Determine the [x, y] coordinate at the center of the cell enclosing the given text.  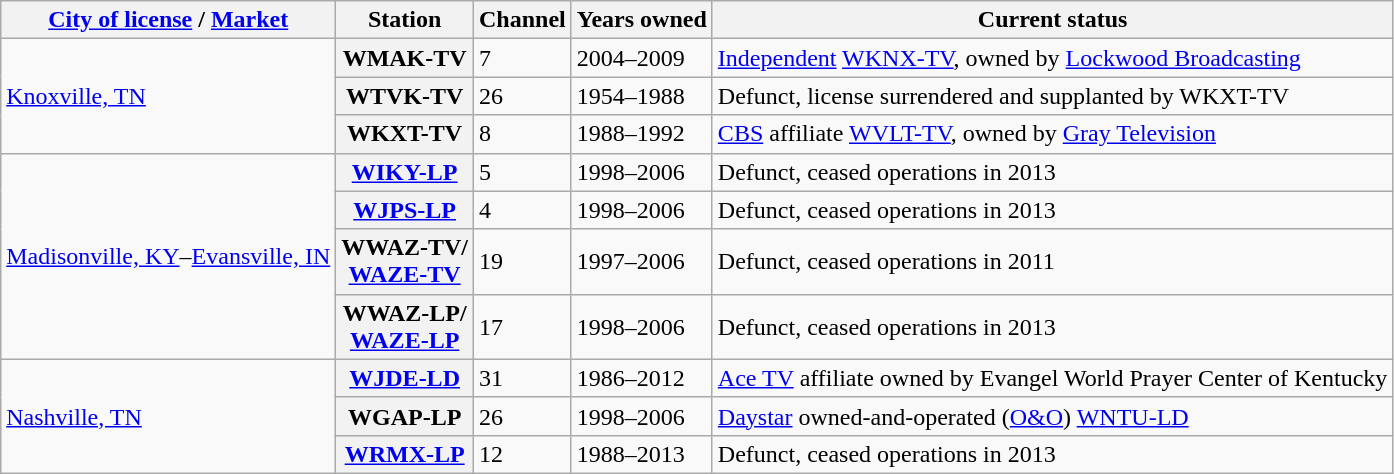
Station [405, 20]
5 [523, 172]
1997–2006 [642, 262]
WMAK-TV [405, 58]
WRMX-LP [405, 454]
12 [523, 454]
WWAZ-LP/WAZE-LP [405, 326]
17 [523, 326]
31 [523, 378]
City of license / Market [168, 20]
19 [523, 262]
WGAP-LP [405, 416]
1988–1992 [642, 134]
1986–2012 [642, 378]
Years owned [642, 20]
Independent WKNX-TV, owned by Lockwood Broadcasting [1052, 58]
Current status [1052, 20]
Ace TV affiliate owned by Evangel World Prayer Center of Kentucky [1052, 378]
1954–1988 [642, 96]
WJPS-LP [405, 210]
8 [523, 134]
Defunct, ceased operations in 2011 [1052, 262]
WTVK-TV [405, 96]
2004–2009 [642, 58]
WKXT-TV [405, 134]
Defunct, license surrendered and supplanted by WKXT-TV [1052, 96]
4 [523, 210]
WIKY-LP [405, 172]
7 [523, 58]
Madisonville, KY–Evansville, IN [168, 256]
1988–2013 [642, 454]
WJDE-LD [405, 378]
Nashville, TN [168, 416]
Knoxville, TN [168, 96]
CBS affiliate WVLT-TV, owned by Gray Television [1052, 134]
Daystar owned-and-operated (O&O) WNTU-LD [1052, 416]
WWAZ-TV/WAZE-TV [405, 262]
Channel [523, 20]
